Pinpoint the cell where the given text exists, returning its (x, y) midpoint coordinate. 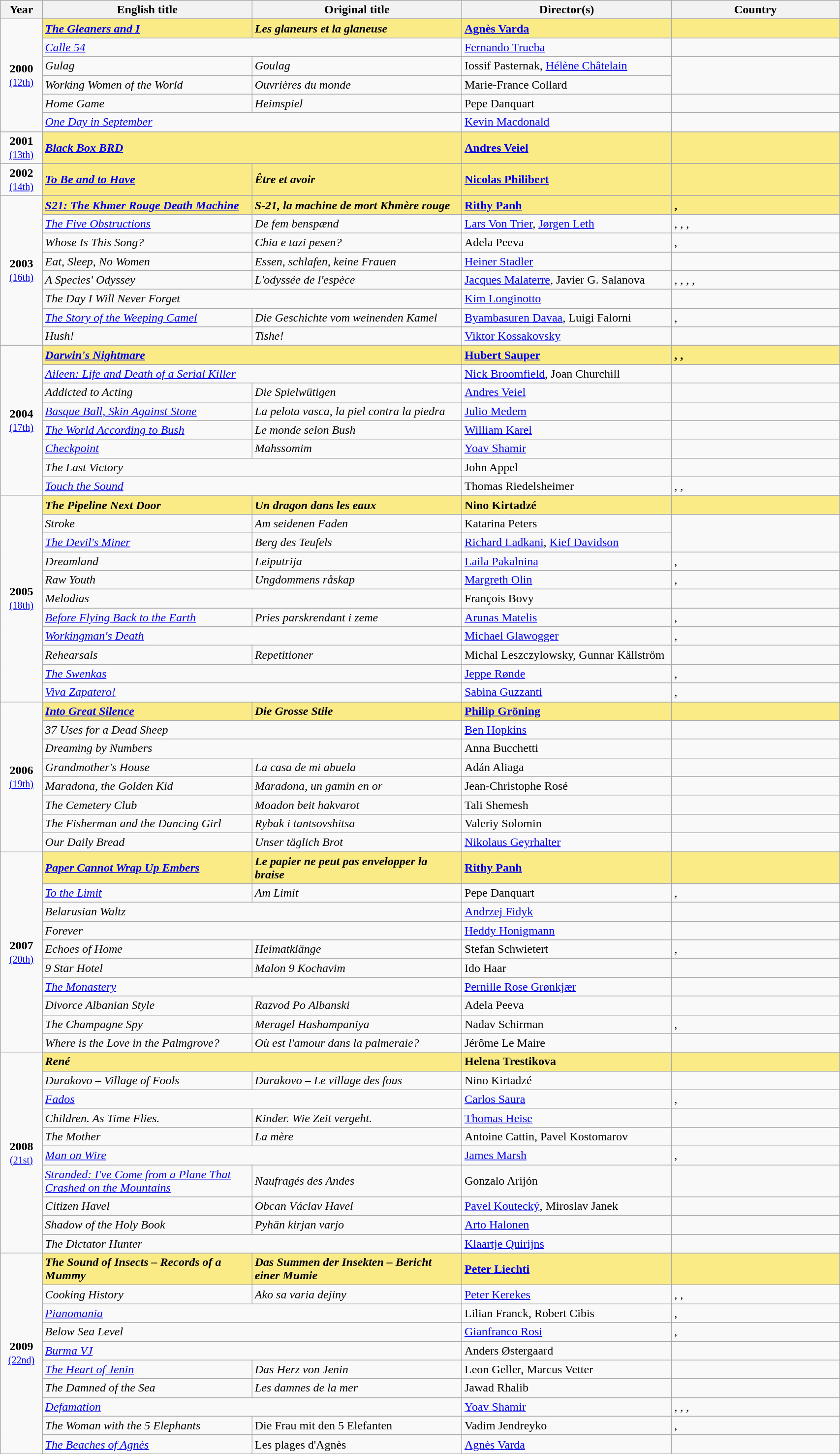
Obcan Václav Havel (357, 1206)
2007(20th) (22, 952)
Durakovo – Village of Fools (147, 1080)
Working Women of the World (147, 85)
Repetitioner (357, 655)
Man on Wire (252, 1155)
Tishe! (357, 336)
The Last Victory (252, 467)
Basque Ball, Skin Against Stone (147, 411)
Thomas Heise (566, 1118)
The Story of the Weeping Camel (147, 318)
Adán Aliaga (566, 767)
Être et avoir (357, 179)
Où est l'amour dans la palmeraie? (357, 1043)
Checkpoint (147, 449)
Grandmother's House (147, 767)
9 Star Hotel (147, 968)
Darwin's Nightmare (252, 355)
Leon Geller, Marcus Vetter (566, 1369)
Ido Haar (566, 968)
Le papier ne peut pas envelopper la braise (357, 868)
The Cemetery Club (147, 805)
Das Herz von Jenin (357, 1369)
Burma VJ (252, 1351)
Berg des Teufels (357, 542)
Dreamland (147, 561)
Nick Broomfield, Joan Churchill (566, 374)
Marie-France Collard (566, 85)
René (252, 1062)
The Five Obstructions (147, 224)
Thomas Riedelsheimer (566, 486)
Whose Is This Song? (147, 242)
2005(18th) (22, 599)
Touch the Sound (252, 486)
Die Geschichte vom weinenden Kamel (357, 318)
Citizen Havel (147, 1206)
The Fisherman and the Dancing Girl (147, 823)
Les glaneurs et la glaneuse (357, 29)
James Marsh (566, 1155)
Arunas Matelis (566, 617)
To the Limit (147, 893)
Our Daily Bread (147, 842)
Calle 54 (252, 47)
Byambasuren Davaa, Luigi Falorni (566, 318)
Anders Østergaard (566, 1351)
Cooking History (147, 1294)
L'odyssée de l'espèce (357, 280)
S-21, la machine de mort Khmère rouge (357, 205)
Shadow of the Holy Book (147, 1225)
Meragel Hashampaniya (357, 1024)
Pries parskrendant i zeme (357, 617)
Die Grosse Stile (357, 711)
Jacques Malaterre, Javier G. Salanova (566, 280)
Jawad Rhalib (566, 1388)
Nikolaus Geyrhalter (566, 842)
Stefan Schwietert (566, 949)
Am Limit (357, 893)
2002(14th) (22, 179)
Chia e tazi pesen? (357, 242)
Hubert Sauper (566, 355)
English title (147, 10)
Ungdommens råskap (357, 580)
Razvod Po Albanski (357, 1005)
Les plages d'Agnès (357, 1444)
Die Frau mit den 5 Elefanten (357, 1425)
The Swenkas (252, 674)
Richard Ladkani, Kief Davidson (566, 542)
2009(22nd) (22, 1354)
Vadim Jendreyko (566, 1425)
Goulag (357, 66)
Paper Cannot Wrap Up Embers (147, 868)
One Day in September (252, 122)
Gianfranco Rosi (566, 1332)
Philip Gröning (566, 711)
Margreth Olin (566, 580)
Essen, schlafen, keine Frauen (357, 261)
The Pipeline Next Door (147, 505)
Am seidenen Faden (357, 523)
La pelota vasca, la piel contra la piedra (357, 411)
Stranded: I've Come from a Plane That Crashed on the Mountains (147, 1181)
Rehearsals (147, 655)
The Damned of the Sea (147, 1388)
Home Game (147, 103)
To Be and to Have (147, 179)
Original title (357, 10)
Nadav Schirman (566, 1024)
The Champagne Spy (147, 1024)
Die Spielwütigen (357, 392)
The Beaches of Agnès (147, 1444)
Antoine Cattin, Pavel Kostomarov (566, 1136)
Belarusian Waltz (252, 912)
The Day I Will Never Forget (252, 299)
Fernando Trueba (566, 47)
Valeriy Solomin (566, 823)
The Mother (147, 1136)
Tali Shemesh (566, 805)
Ben Hopkins (566, 730)
Kevin Macdonald (566, 122)
Hush! (147, 336)
The Monastery (252, 987)
La mère (357, 1136)
Below Sea Level (252, 1332)
Aileen: Life and Death of a Serial Killer (252, 374)
Eat, Sleep, No Women (147, 261)
Where is the Love in the Palmgrove? (147, 1043)
Naufragés des Andes (357, 1181)
Anna Bucchetti (566, 748)
Before Flying Back to the Earth (147, 617)
Nicolas Philibert (566, 179)
Le monde selon Bush (357, 430)
Helena Trestikova (566, 1062)
La casa de mi abuela (357, 767)
The Woman with the 5 Elephants (147, 1425)
Into Great Silence (147, 711)
The Sound of Insects – Records of a Mummy (147, 1269)
Kim Longinotto (566, 299)
Jérôme Le Maire (566, 1043)
De fem benspænd (357, 224)
2004(17th) (22, 420)
Workingman's Death (252, 636)
Heiner Stadler (566, 261)
Dreaming by Numbers (252, 748)
Arto Halonen (566, 1225)
Divorce Albanian Style (147, 1005)
Country (756, 10)
Raw Youth (147, 580)
The Heart of Jenin (147, 1369)
Viva Zapatero! (252, 692)
Lilian Franck, Robert Cibis (566, 1313)
Rybak i tantsovshitsa (357, 823)
Maradona, the Golden Kid (147, 786)
Fados (252, 1099)
Malon 9 Kochavim (357, 968)
2006(19th) (22, 776)
2008(21st) (22, 1153)
Un dragon dans les eaux (357, 505)
Addicted to Acting (147, 392)
Viktor Kossakovsky (566, 336)
Carlos Saura (566, 1099)
Maradona, un gamin en or (357, 786)
Ouvrières du monde (357, 85)
François Bovy (566, 599)
Les damnes de la mer (357, 1388)
2000(12th) (22, 75)
Black Box BRD (252, 148)
Children. As Time Flies. (147, 1118)
Unser täglich Brot (357, 842)
Pernille Rose Grønkjær (566, 987)
Peter Kerekes (566, 1294)
Heddy Honigmann (566, 931)
Katarina Peters (566, 523)
Julio Medem (566, 411)
Gulag (147, 66)
Jeppe Rønde (566, 674)
Pyhän kirjan varjo (357, 1225)
, , , , (756, 280)
Das Summen der Insekten – Bericht einer Mumie (357, 1269)
2001(13th) (22, 148)
The Gleaners and I (147, 29)
Lars Von Trier, Jørgen Leth (566, 224)
Pianomania (252, 1313)
Leiputrija (357, 561)
John Appel (566, 467)
The Devil's Miner (147, 542)
Michal Leszczylowsky, Gunnar Källström (566, 655)
The World According to Bush (147, 430)
Jean-Christophe Rosé (566, 786)
Echoes of Home (147, 949)
A Species' Odyssey (147, 280)
37 Uses for a Dead Sheep (252, 730)
2003(16th) (22, 270)
Kinder. Wie Zeit vergeht. (357, 1118)
Ako sa varia dejiny (357, 1294)
Forever (252, 931)
Heimspiel (357, 103)
Moadon beit hakvarot (357, 805)
Melodias (252, 599)
Director(s) (566, 10)
Year (22, 10)
Peter Liechti (566, 1269)
Gonzalo Arijón (566, 1181)
Sabina Guzzanti (566, 692)
Defamation (252, 1407)
Andrzej Fidyk (566, 912)
Iossif Pasternak, Hélène Châtelain (566, 66)
Klaartje Quirijns (566, 1244)
Pavel Koutecký, Miroslav Janek (566, 1206)
Michael Glawogger (566, 636)
Stroke (147, 523)
Heimatklänge (357, 949)
William Karel (566, 430)
Laila Pakalnina (566, 561)
Mahssomim (357, 449)
The Dictator Hunter (252, 1244)
S21: The Khmer Rouge Death Machine (147, 205)
Durakovo – Le village des fous (357, 1080)
